For the text-containing cell, return its midpoint in (X, Y) coordinate format. 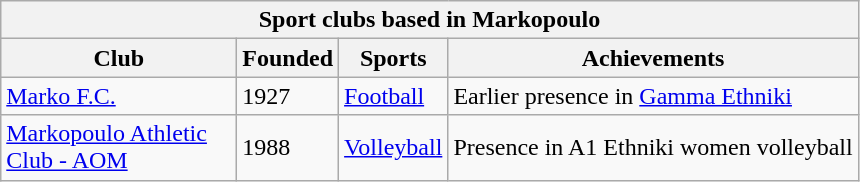
Markopoulo Athletic Club - AOM (119, 148)
Sport clubs based in Markopoulo (430, 20)
Football (394, 96)
Volleyball (394, 148)
Earlier presence in Gamma Ethniki (653, 96)
1988 (288, 148)
Achievements (653, 58)
Founded (288, 58)
Sports (394, 58)
1927 (288, 96)
Presence in A1 Ethniki women volleyball (653, 148)
Marko F.C. (119, 96)
Club (119, 58)
